Find where the given text appears and provide that cell's center as [X, Y] coordinate. 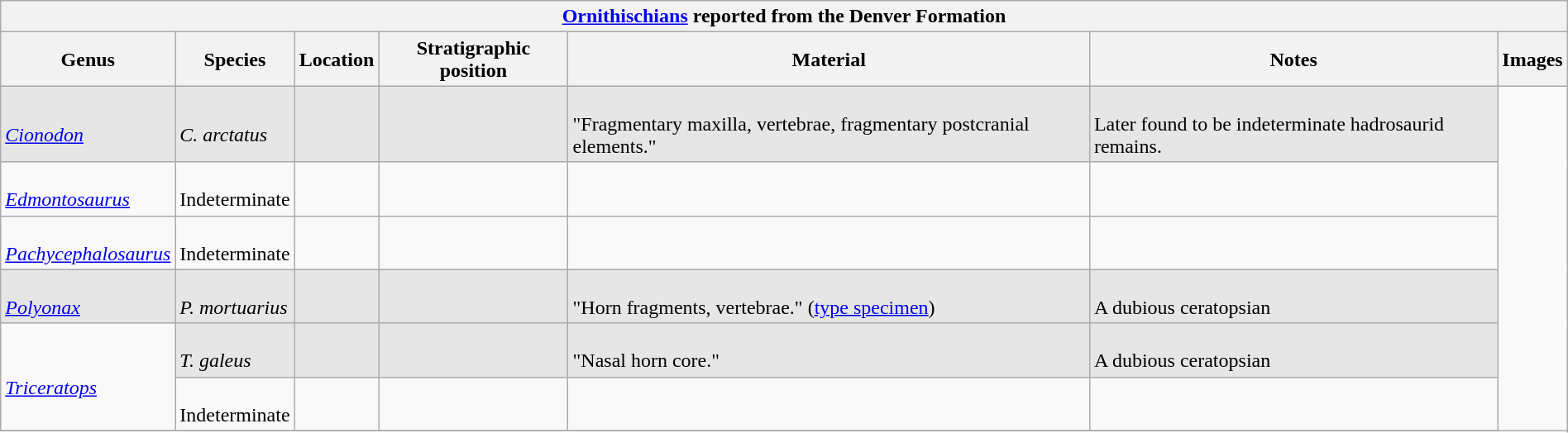
Ornithischians reported from the Denver Formation [784, 17]
Edmontosaurus [88, 188]
Location [337, 59]
Species [235, 59]
Stratigraphic position [473, 59]
"Nasal horn core." [829, 350]
Material [829, 59]
Pachycephalosaurus [88, 243]
"Horn fragments, vertebrae." (type specimen) [829, 296]
C. arctatus [235, 124]
Polyonax [88, 296]
Later found to be indeterminate hadrosaurid remains. [1293, 124]
Triceratops [88, 377]
"Fragmentary maxilla, vertebrae, fragmentary postcranial elements." [829, 124]
T. galeus [235, 350]
P. mortuarius [235, 296]
Notes [1293, 59]
Cionodon [88, 124]
Genus [88, 59]
Images [1532, 59]
